Extract the [X, Y] coordinate from the center of the cell holding the provided text.  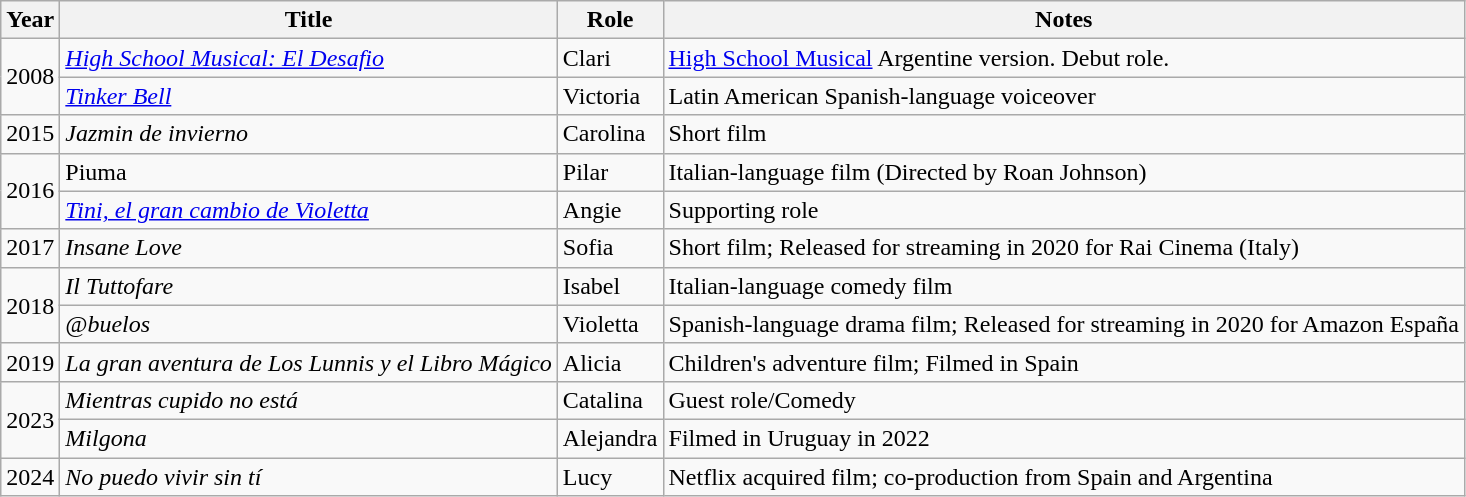
Italian-language film (Directed by Roan Johnson) [1064, 172]
2023 [30, 419]
High School Musical Argentine version. Debut role. [1064, 58]
Piuma [309, 172]
Pilar [610, 172]
Milgona [309, 438]
Alicia [610, 362]
Mientras cupido no está [309, 400]
2024 [30, 477]
Short film [1064, 134]
Clari [610, 58]
2019 [30, 362]
Lucy [610, 477]
Title [309, 20]
2018 [30, 305]
Isabel [610, 286]
Role [610, 20]
2008 [30, 77]
Italian-language comedy film [1064, 286]
High School Musical: El Desafio [309, 58]
No puedo vivir sin tí [309, 477]
Year [30, 20]
Catalina [610, 400]
@buelos [309, 324]
Tini, el gran cambio de Violetta [309, 210]
Guest role/Comedy [1064, 400]
Latin American Spanish-language voiceover [1064, 96]
Short film; Released for streaming in 2020 for Rai Cinema (Italy) [1064, 248]
Spanish-language drama film; Released for streaming in 2020 for Amazon España [1064, 324]
Supporting role [1064, 210]
Il Tuttofare [309, 286]
Violetta [610, 324]
Carolina [610, 134]
2015 [30, 134]
Sofia [610, 248]
2017 [30, 248]
Tinker Bell [309, 96]
2016 [30, 191]
Insane Love [309, 248]
Angie [610, 210]
Notes [1064, 20]
Victoria [610, 96]
La gran aventura de Los Lunnis y el Libro Mágico [309, 362]
Alejandra [610, 438]
Jazmin de invierno [309, 134]
Netflix acquired film; co-production from Spain and Argentina [1064, 477]
Filmed in Uruguay in 2022 [1064, 438]
Children's adventure film; Filmed in Spain [1064, 362]
